Pinpoint the cell where the given text exists, returning its (x, y) midpoint coordinate. 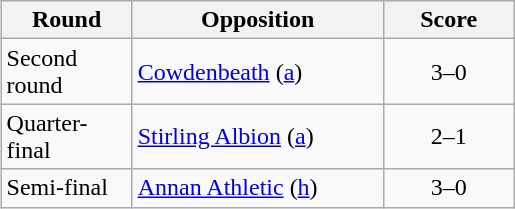
Quarter-final (66, 136)
Second round (66, 72)
Annan Athletic (h) (258, 188)
Cowdenbeath (a) (258, 72)
Round (66, 20)
2–1 (448, 136)
Opposition (258, 20)
Score (448, 20)
Stirling Albion (a) (258, 136)
Semi-final (66, 188)
